Identify which cell holds the provided text, then report its (X, Y) central coordinate. 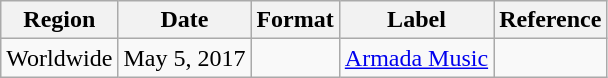
Armada Music (416, 58)
Reference (550, 20)
Format (295, 20)
Region (60, 20)
Date (184, 20)
Worldwide (60, 58)
May 5, 2017 (184, 58)
Label (416, 20)
